Capture the cell that displays the provided text and extract its [x, y] central coordinate. 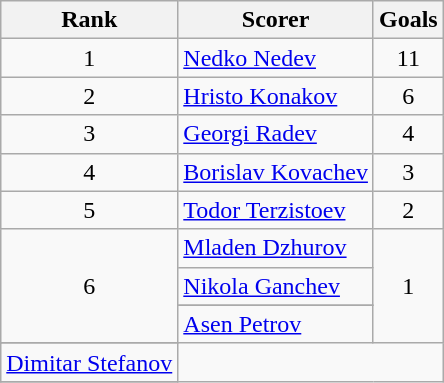
Mladen Dzhurov [276, 248]
Nikola Ganchev [276, 286]
Rank [90, 20]
Nedko Nedev [276, 58]
Asen Petrov [276, 324]
Borislav Kovachev [276, 172]
Hristo Konakov [276, 96]
11 [408, 58]
Dimitar Stefanov [90, 362]
Scorer [276, 20]
5 [90, 210]
Todor Terzistoev [276, 210]
Georgi Radev [276, 134]
Goals [408, 20]
